Capture the cell that displays the provided text and extract its (x, y) central coordinate. 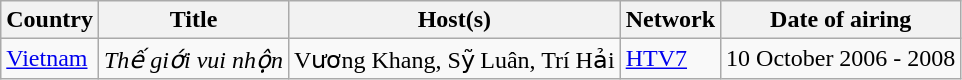
Thế giới vui nhộn (193, 59)
Vietnam (50, 59)
Network (670, 20)
Date of airing (841, 20)
HTV7 (670, 59)
Title (193, 20)
10 October 2006 - 2008 (841, 59)
Country (50, 20)
Vương Khang, Sỹ Luân, Trí Hải (455, 59)
Host(s) (455, 20)
